Locate the cell with the specified text and output its [x, y] center coordinate. 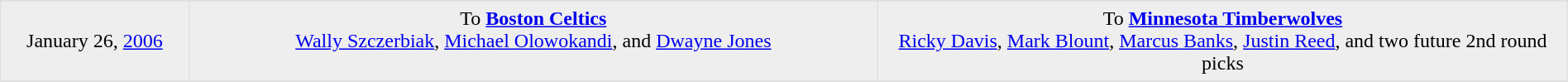
To Minnesota TimberwolvesRicky Davis, Mark Blount, Marcus Banks, Justin Reed, and two future 2nd round picks [1223, 41]
January 26, 2006 [94, 41]
To Boston CelticsWally Szczerbiak, Michael Olowokandi, and Dwayne Jones [533, 41]
